Locate the cell with the specified text and output its (x, y) center coordinate. 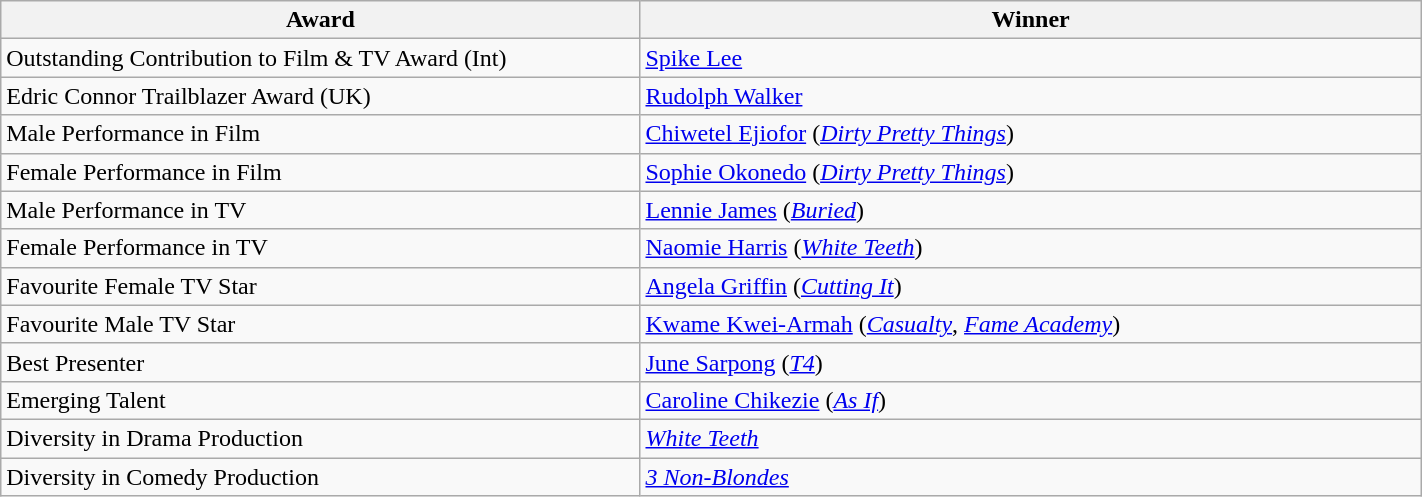
3 Non-Blondes (1030, 477)
Naomie Harris (White Teeth) (1030, 248)
Sophie Okonedo (Dirty Pretty Things) (1030, 172)
Favourite Male TV Star (320, 324)
Male Performance in Film (320, 134)
Male Performance in TV (320, 210)
Emerging Talent (320, 400)
Spike Lee (1030, 58)
Diversity in Drama Production (320, 438)
Female Performance in Film (320, 172)
White Teeth (1030, 438)
Caroline Chikezie (As If) (1030, 400)
Chiwetel Ejiofor (Dirty Pretty Things) (1030, 134)
Award (320, 20)
Kwame Kwei-Armah (Casualty, Fame Academy) (1030, 324)
Winner (1030, 20)
Rudolph Walker (1030, 96)
Angela Griffin (Cutting It) (1030, 286)
Favourite Female TV Star (320, 286)
Diversity in Comedy Production (320, 477)
June Sarpong (T4) (1030, 362)
Best Presenter (320, 362)
Female Performance in TV (320, 248)
Lennie James (Buried) (1030, 210)
Edric Connor Trailblazer Award (UK) (320, 96)
Outstanding Contribution to Film & TV Award (Int) (320, 58)
